Provide the [X, Y] coordinate of the cell's center where the given text is located.  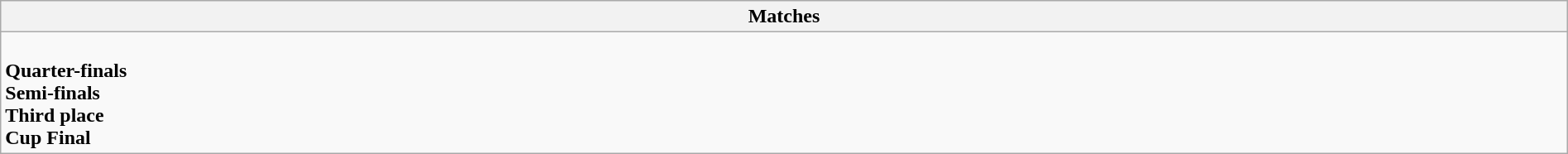
Quarter-finals Semi-finals Third place Cup Final [784, 93]
Matches [784, 17]
